Extract the (X, Y) coordinate from the center of the cell holding the provided text.  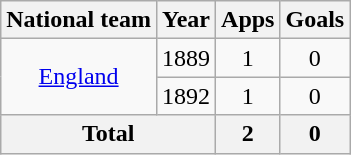
Goals (315, 20)
2 (248, 134)
Total (108, 134)
Apps (248, 20)
Year (186, 20)
1892 (186, 96)
1889 (186, 58)
England (79, 77)
National team (79, 20)
